Detect which cell encompasses the target text, then output its (X, Y) center coordinate. 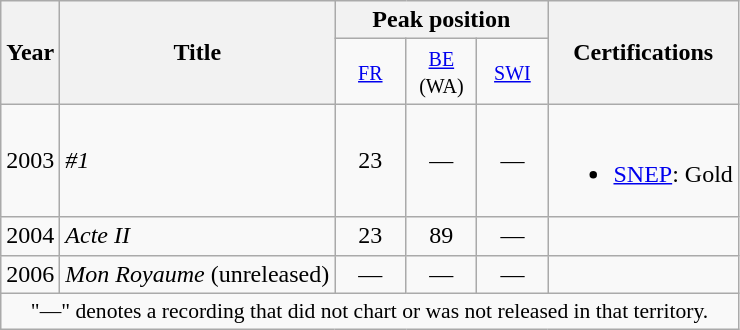
SWI (512, 72)
SNEP: Gold (643, 160)
BE (WA) (442, 72)
Peak position (442, 20)
Certifications (643, 52)
2003 (30, 160)
FR (370, 72)
"—" denotes a recording that did not chart or was not released in that territory. (370, 311)
2006 (30, 274)
#1 (198, 160)
2004 (30, 236)
Mon Royaume (unreleased) (198, 274)
89 (442, 236)
Acte II (198, 236)
Title (198, 52)
Year (30, 52)
